For the text-containing cell, return its midpoint in [X, Y] coordinate format. 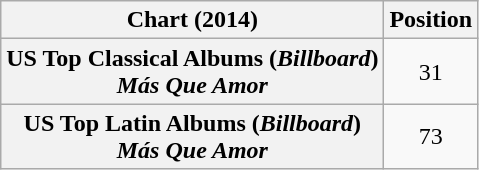
US Top Latin Albums (Billboard)Más Que Amor [192, 136]
Position [431, 20]
Chart (2014) [192, 20]
73 [431, 136]
31 [431, 72]
US Top Classical Albums (Billboard)Más Que Amor [192, 72]
